Return (x, y) of the center of cell containing provided text 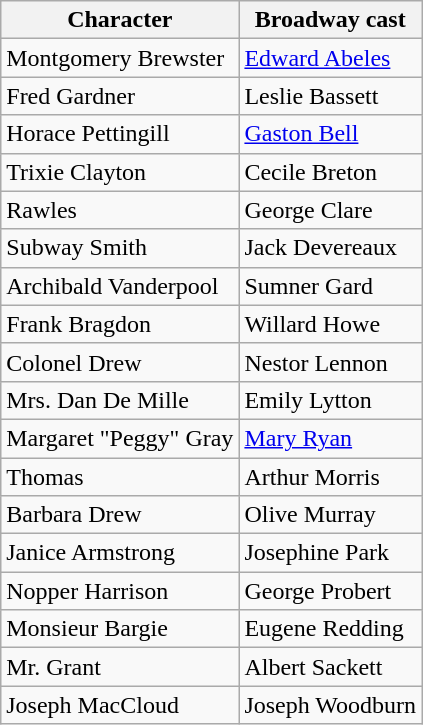
Rawles (120, 210)
Montgomery Brewster (120, 58)
Nestor Lennon (330, 362)
Broadway cast (330, 20)
Mr. Grant (120, 667)
Frank Bragdon (120, 324)
Nopper Harrison (120, 591)
Monsieur Bargie (120, 629)
Trixie Clayton (120, 172)
Albert Sackett (330, 667)
Janice Armstrong (120, 553)
Subway Smith (120, 248)
Emily Lytton (330, 400)
Olive Murray (330, 515)
Sumner Gard (330, 286)
Colonel Drew (120, 362)
Mrs. Dan De Mille (120, 400)
Horace Pettingill (120, 134)
Gaston Bell (330, 134)
Margaret "Peggy" Gray (120, 438)
Barbara Drew (120, 515)
Eugene Redding (330, 629)
Leslie Bassett (330, 96)
Character (120, 20)
Cecile Breton (330, 172)
Arthur Morris (330, 477)
Josephine Park (330, 553)
Willard Howe (330, 324)
George Clare (330, 210)
George Probert (330, 591)
Edward Abeles (330, 58)
Fred Gardner (120, 96)
Joseph Woodburn (330, 705)
Joseph MacCloud (120, 705)
Mary Ryan (330, 438)
Jack Devereaux (330, 248)
Thomas (120, 477)
Archibald Vanderpool (120, 286)
